Identify which cell holds the provided text, then report its [X, Y] central coordinate. 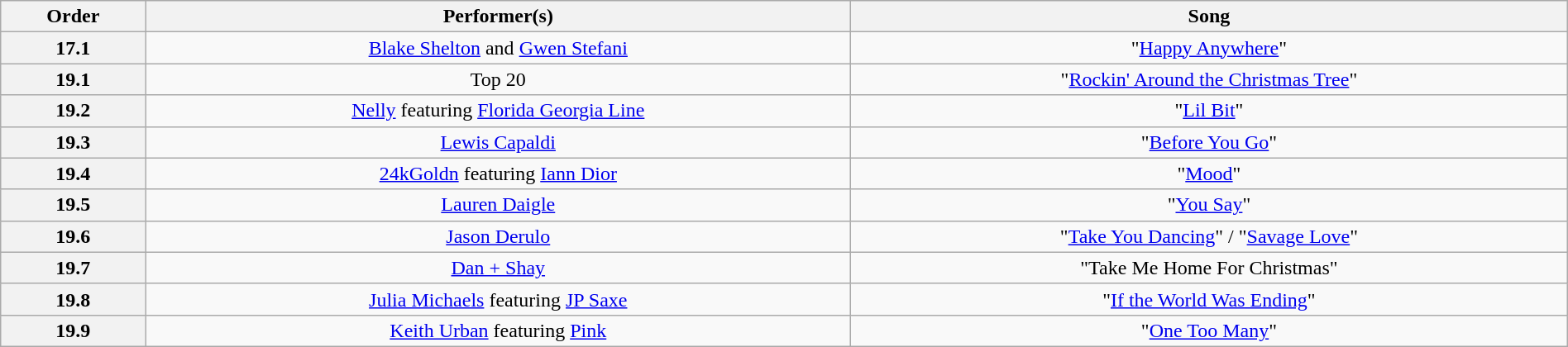
Keith Urban featuring Pink [498, 330]
"Take You Dancing" / "Savage Love" [1209, 236]
Dan + Shay [498, 268]
"Lil Bit" [1209, 111]
19.5 [73, 205]
19.6 [73, 236]
"Mood" [1209, 173]
"You Say" [1209, 205]
Order [73, 17]
Julia Michaels featuring JP Saxe [498, 299]
24kGoldn featuring Iann Dior [498, 173]
19.1 [73, 79]
Top 20 [498, 79]
"Take Me Home For Christmas" [1209, 268]
Blake Shelton and Gwen Stefani [498, 48]
"Before You Go" [1209, 142]
19.3 [73, 142]
"One Too Many" [1209, 330]
"Happy Anywhere" [1209, 48]
19.7 [73, 268]
Performer(s) [498, 17]
19.4 [73, 173]
Lewis Capaldi [498, 142]
Song [1209, 17]
17.1 [73, 48]
Lauren Daigle [498, 205]
"Rockin' Around the Christmas Tree" [1209, 79]
"If the World Was Ending" [1209, 299]
19.2 [73, 111]
19.8 [73, 299]
Jason Derulo [498, 236]
19.9 [73, 330]
Nelly featuring Florida Georgia Line [498, 111]
